Detect which cell encompasses the target text, then output its [x, y] center coordinate. 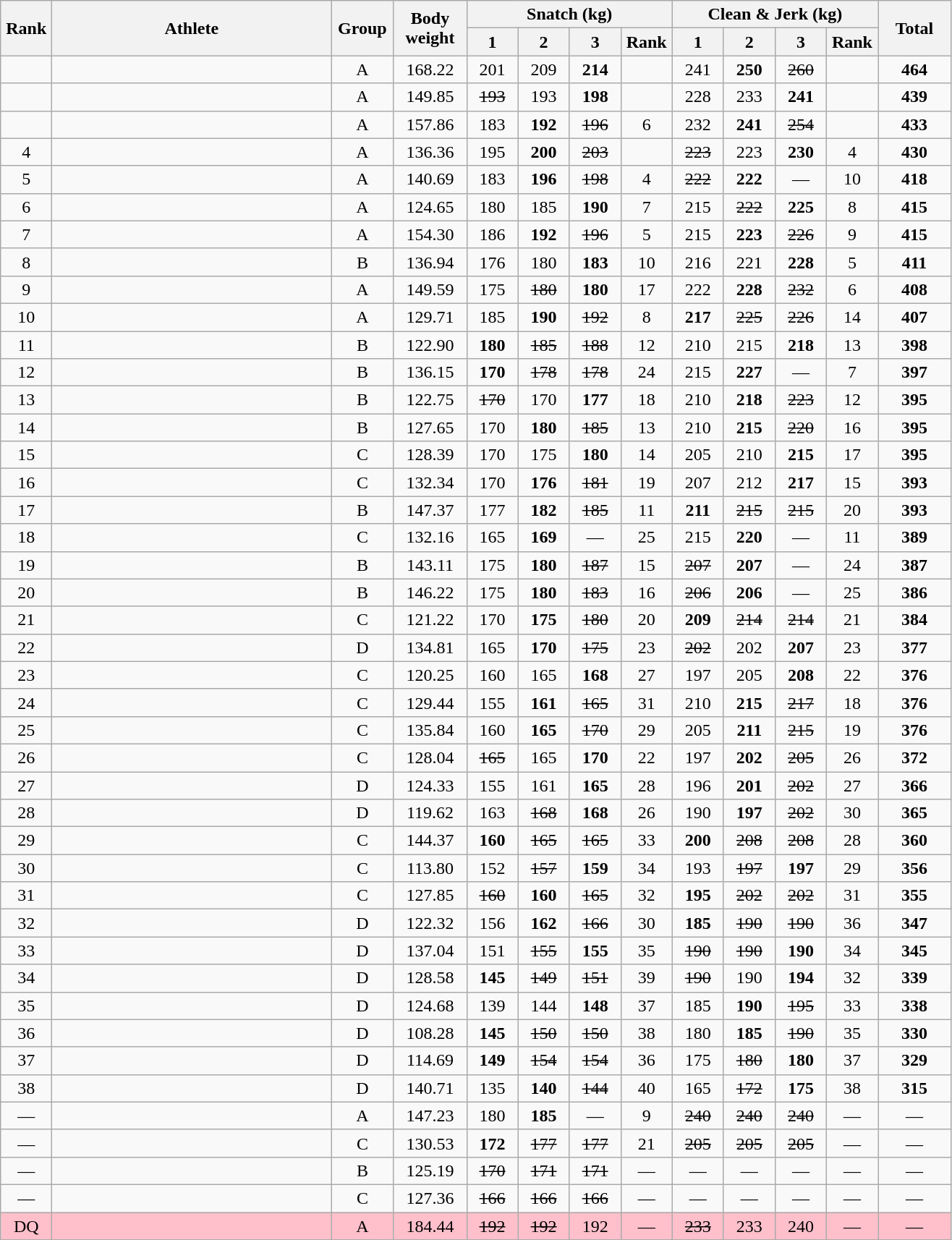
227 [749, 373]
Athlete [192, 28]
181 [595, 483]
329 [914, 1061]
139 [492, 1006]
433 [914, 124]
230 [800, 152]
430 [914, 152]
140.69 [430, 179]
398 [914, 345]
347 [914, 923]
39 [647, 978]
122.32 [430, 923]
Clean & Jerk (kg) [775, 14]
221 [749, 262]
418 [914, 179]
345 [914, 951]
120.25 [430, 675]
157.86 [430, 124]
168.22 [430, 69]
386 [914, 593]
119.62 [430, 813]
127.36 [430, 1198]
DQ [26, 1226]
156 [492, 923]
212 [749, 483]
122.75 [430, 400]
338 [914, 1006]
124.33 [430, 785]
408 [914, 289]
128.39 [430, 455]
159 [595, 868]
143.11 [430, 565]
129.71 [430, 317]
203 [595, 152]
140.71 [430, 1088]
387 [914, 565]
140 [544, 1088]
137.04 [430, 951]
124.65 [430, 207]
439 [914, 97]
Body weight [430, 28]
157 [544, 868]
389 [914, 538]
114.69 [430, 1061]
360 [914, 841]
136.94 [430, 262]
108.28 [430, 1033]
144.37 [430, 841]
384 [914, 620]
124.68 [430, 1006]
132.16 [430, 538]
132.34 [430, 483]
149.85 [430, 97]
130.53 [430, 1143]
411 [914, 262]
260 [800, 69]
135.84 [430, 730]
146.22 [430, 593]
129.44 [430, 702]
148 [595, 1006]
186 [492, 234]
128.58 [430, 978]
188 [595, 345]
149.59 [430, 289]
113.80 [430, 868]
356 [914, 868]
330 [914, 1033]
163 [492, 813]
216 [697, 262]
147.23 [430, 1116]
355 [914, 896]
40 [647, 1088]
152 [492, 868]
147.37 [430, 510]
194 [800, 978]
397 [914, 373]
127.85 [430, 896]
187 [595, 565]
125.19 [430, 1171]
365 [914, 813]
182 [544, 510]
136.15 [430, 373]
Group [362, 28]
154.30 [430, 234]
464 [914, 69]
Snatch (kg) [569, 14]
134.81 [430, 647]
162 [544, 923]
136.36 [430, 152]
121.22 [430, 620]
184.44 [430, 1226]
135 [492, 1088]
377 [914, 647]
127.65 [430, 428]
315 [914, 1088]
372 [914, 757]
122.90 [430, 345]
250 [749, 69]
169 [544, 538]
128.04 [430, 757]
366 [914, 785]
407 [914, 317]
254 [800, 124]
339 [914, 978]
Total [914, 28]
